Extract the (x, y) coordinate from the center of the cell holding the provided text.  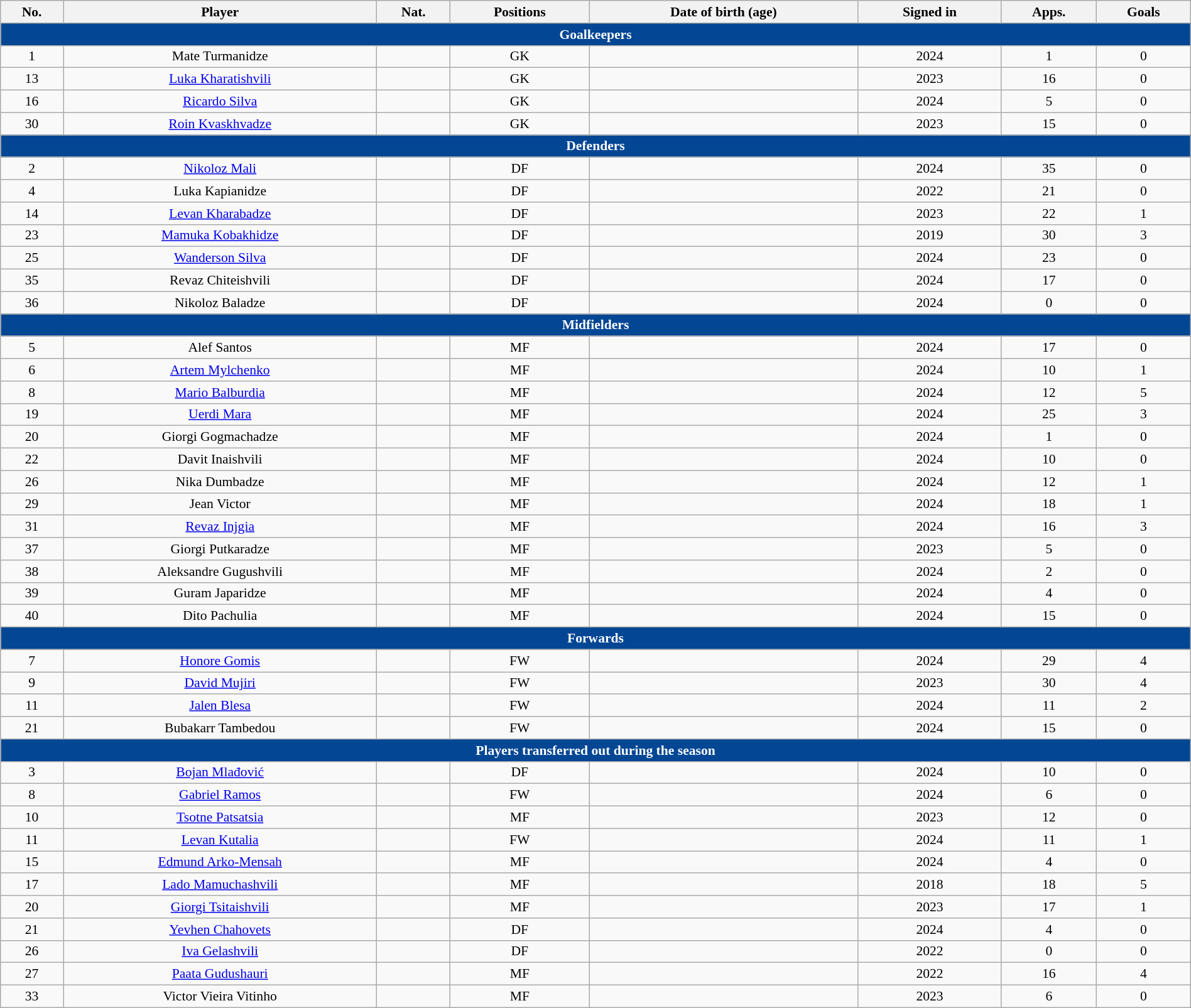
Uerdi Mara (220, 415)
Nikoloz Mali (220, 169)
9 (32, 683)
Aleksandre Gugushvili (220, 572)
Revaz Chiteishvili (220, 281)
Positions (520, 12)
19 (32, 415)
2019 (930, 236)
Wanderson Silva (220, 258)
31 (32, 527)
Bojan Mlađović (220, 772)
Davit Inaishvili (220, 460)
38 (32, 572)
Jalen Blesa (220, 706)
No. (32, 12)
David Mujiri (220, 683)
Mate Turmanidze (220, 57)
Nikoloz Baladze (220, 303)
27 (32, 974)
Roin Kvaskhvadze (220, 124)
Nika Dumbadze (220, 482)
Honore Gomis (220, 661)
Luka Kharatishvili (220, 79)
Defenders (595, 146)
Nat. (413, 12)
Lado Mamuchashvili (220, 885)
Giorgi Gogmachadze (220, 437)
Edmund Arko-Mensah (220, 862)
Forwards (595, 639)
Revaz Injgia (220, 527)
40 (32, 616)
Tsotne Patsatsia (220, 818)
Luka Kapianidze (220, 191)
Goalkeepers (595, 35)
Date of birth (age) (724, 12)
Giorgi Tsitaishvili (220, 907)
Ricardo Silva (220, 102)
Levan Kutalia (220, 840)
Alef Santos (220, 348)
Guram Japaridze (220, 593)
14 (32, 214)
Victor Vieira Vitinho (220, 997)
2018 (930, 885)
Dito Pachulia (220, 616)
Iva Gelashvili (220, 951)
7 (32, 661)
36 (32, 303)
33 (32, 997)
37 (32, 549)
Giorgi Putkaradze (220, 549)
Player (220, 12)
Mario Balburdia (220, 393)
Signed in (930, 12)
Apps. (1049, 12)
Levan Kharabadze (220, 214)
Bubakarr Tambedou (220, 728)
Players transferred out during the season (595, 751)
Paata Gudushauri (220, 974)
Jean Victor (220, 504)
Mamuka Kobakhidze (220, 236)
39 (32, 593)
Midfielders (595, 325)
Artem Mylchenko (220, 370)
Gabriel Ramos (220, 795)
Yevhen Chahovets (220, 929)
Goals (1143, 12)
13 (32, 79)
